Identify which cell holds the provided text, then report its [x, y] central coordinate. 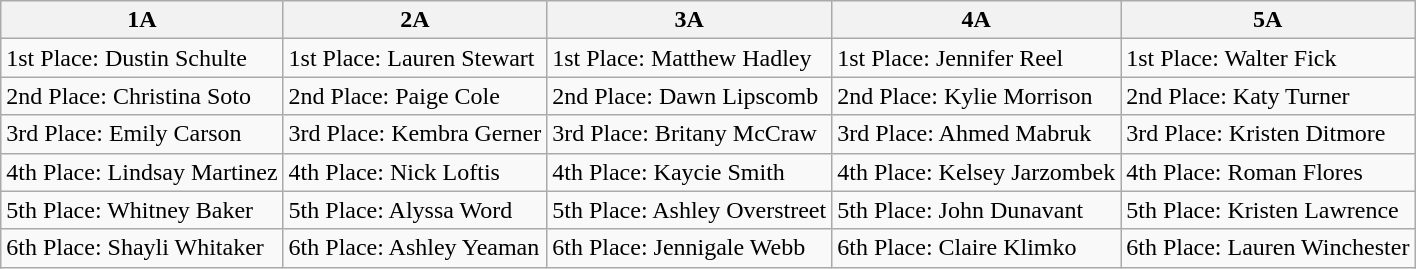
6th Place: Lauren Winchester [1268, 248]
5th Place: Kristen Lawrence [1268, 210]
2nd Place: Kylie Morrison [976, 96]
2A [415, 20]
6th Place: Claire Klimko [976, 248]
3rd Place: Emily Carson [142, 134]
1st Place: Lauren Stewart [415, 58]
5A [1268, 20]
4th Place: Roman Flores [1268, 172]
2nd Place: Katy Turner [1268, 96]
4th Place: Nick Loftis [415, 172]
5th Place: Whitney Baker [142, 210]
4th Place: Lindsay Martinez [142, 172]
6th Place: Shayli Whitaker [142, 248]
6th Place: Ashley Yeaman [415, 248]
1st Place: Dustin Schulte [142, 58]
4A [976, 20]
4th Place: Kaycie Smith [690, 172]
3rd Place: Kembra Gerner [415, 134]
2nd Place: Paige Cole [415, 96]
2nd Place: Dawn Lipscomb [690, 96]
3rd Place: Kristen Ditmore [1268, 134]
3rd Place: Britany McCraw [690, 134]
6th Place: Jennigale Webb [690, 248]
5th Place: John Dunavant [976, 210]
1st Place: Walter Fick [1268, 58]
1st Place: Jennifer Reel [976, 58]
1st Place: Matthew Hadley [690, 58]
1A [142, 20]
5th Place: Alyssa Word [415, 210]
3rd Place: Ahmed Mabruk [976, 134]
5th Place: Ashley Overstreet [690, 210]
3A [690, 20]
4th Place: Kelsey Jarzombek [976, 172]
2nd Place: Christina Soto [142, 96]
